Detect which cell encompasses the target text, then output its (x, y) center coordinate. 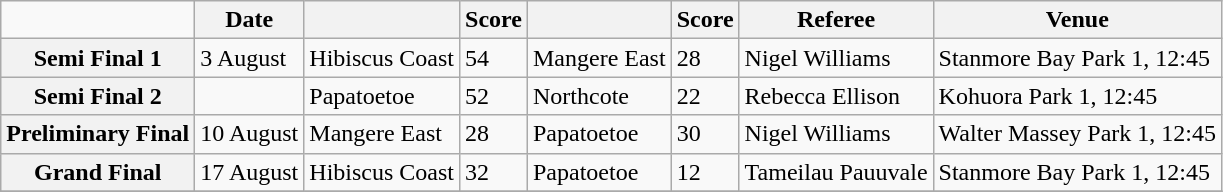
Northcote (599, 96)
Grand Final (98, 172)
52 (494, 96)
Date (250, 20)
Walter Massey Park 1, 12:45 (1077, 134)
Rebecca Ellison (836, 96)
Semi Final 2 (98, 96)
22 (705, 96)
Preliminary Final (98, 134)
12 (705, 172)
30 (705, 134)
17 August (250, 172)
32 (494, 172)
54 (494, 58)
Tameilau Pauuvale (836, 172)
3 August (250, 58)
Venue (1077, 20)
Kohuora Park 1, 12:45 (1077, 96)
10 August (250, 134)
Semi Final 1 (98, 58)
Referee (836, 20)
